Return the [X, Y] coordinate for the center point of the cell that contains the specified text.  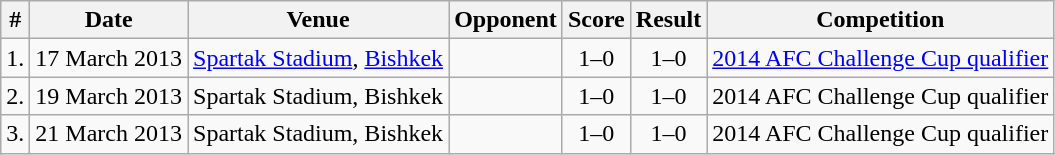
21 March 2013 [109, 134]
17 March 2013 [109, 58]
2. [16, 96]
1. [16, 58]
Score [596, 20]
Competition [880, 20]
19 March 2013 [109, 96]
Opponent [506, 20]
# [16, 20]
Result [668, 20]
3. [16, 134]
Date [109, 20]
Venue [318, 20]
